Pinpoint the cell where the given text exists, returning its [X, Y] midpoint coordinate. 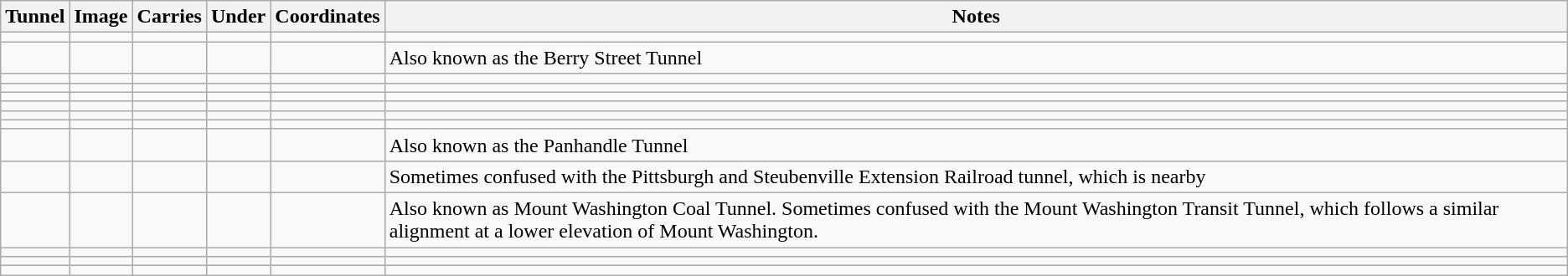
Also known as the Panhandle Tunnel [976, 145]
Tunnel [35, 17]
Notes [976, 17]
Under [238, 17]
Coordinates [328, 17]
Carries [169, 17]
Sometimes confused with the Pittsburgh and Steubenville Extension Railroad tunnel, which is nearby [976, 176]
Image [101, 17]
Also known as the Berry Street Tunnel [976, 58]
